Pinpoint the cell where the given text exists, returning its (X, Y) midpoint coordinate. 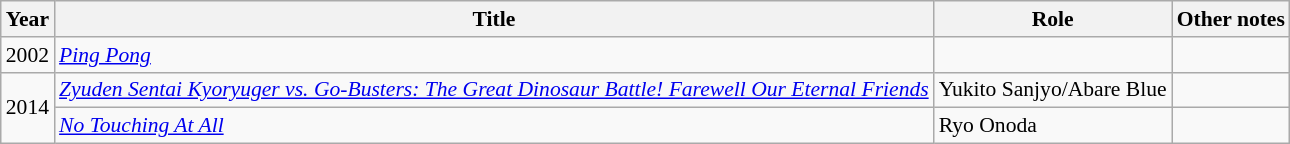
No Touching At All (494, 126)
2014 (28, 108)
Year (28, 19)
2002 (28, 55)
Zyuden Sentai Kyoryuger vs. Go-Busters: The Great Dinosaur Battle! Farewell Our Eternal Friends (494, 90)
Ryo Onoda (1053, 126)
Other notes (1231, 19)
Yukito Sanjyo/Abare Blue (1053, 90)
Title (494, 19)
Role (1053, 19)
Ping Pong (494, 55)
